Return the [x, y] coordinate for the center point of the cell that contains the specified text.  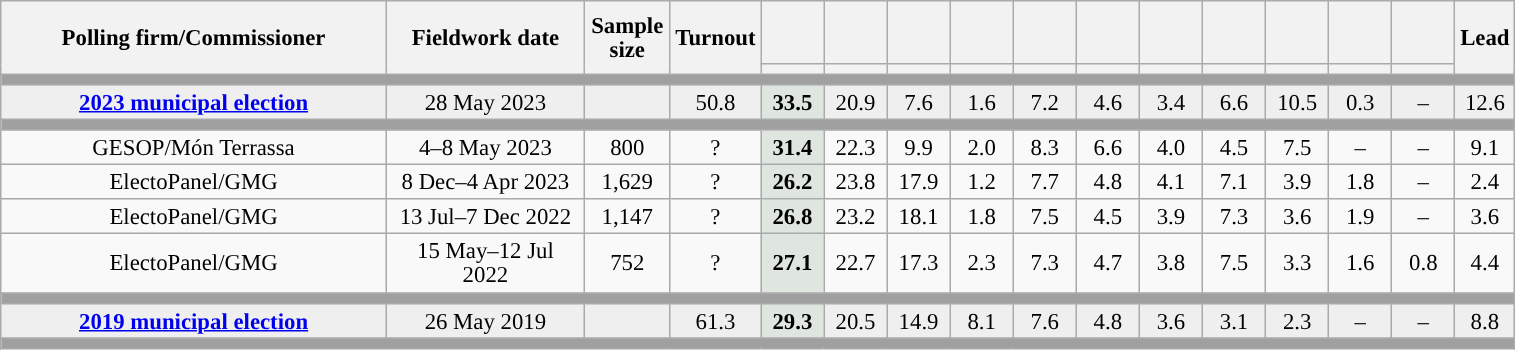
4.6 [1108, 102]
Lead [1485, 38]
1.9 [1360, 218]
23.2 [856, 218]
9.9 [918, 148]
13 Jul–7 Dec 2022 [485, 218]
50.8 [716, 102]
15 May–12 Jul 2022 [485, 264]
31.4 [792, 148]
7.2 [1044, 102]
4.1 [1170, 182]
3.4 [1170, 102]
4–8 May 2023 [485, 148]
12.6 [1485, 102]
33.5 [792, 102]
17.9 [918, 182]
20.5 [856, 320]
29.3 [792, 320]
Turnout [716, 38]
7.7 [1044, 182]
7.1 [1234, 182]
22.3 [856, 148]
1.2 [982, 182]
9.1 [1485, 148]
Fieldwork date [485, 38]
800 [627, 148]
4.7 [1108, 264]
1,147 [627, 218]
2.4 [1485, 182]
0.3 [1360, 102]
8 Dec–4 Apr 2023 [485, 182]
17.3 [918, 264]
23.8 [856, 182]
20.9 [856, 102]
27.1 [792, 264]
2019 municipal election [194, 320]
Polling firm/Commissioner [194, 38]
10.5 [1298, 102]
3.3 [1298, 264]
752 [627, 264]
3.8 [1170, 264]
26 May 2019 [485, 320]
3.1 [1234, 320]
2023 municipal election [194, 102]
8.3 [1044, 148]
GESOP/Món Terrassa [194, 148]
14.9 [918, 320]
28 May 2023 [485, 102]
18.1 [918, 218]
4.0 [1170, 148]
22.7 [856, 264]
4.4 [1485, 264]
0.8 [1424, 264]
8.8 [1485, 320]
2.0 [982, 148]
26.2 [792, 182]
Sample size [627, 38]
1,629 [627, 182]
8.1 [982, 320]
61.3 [716, 320]
26.8 [792, 218]
